From the cell containing the given text, extract its center point as (X, Y) coordinate. 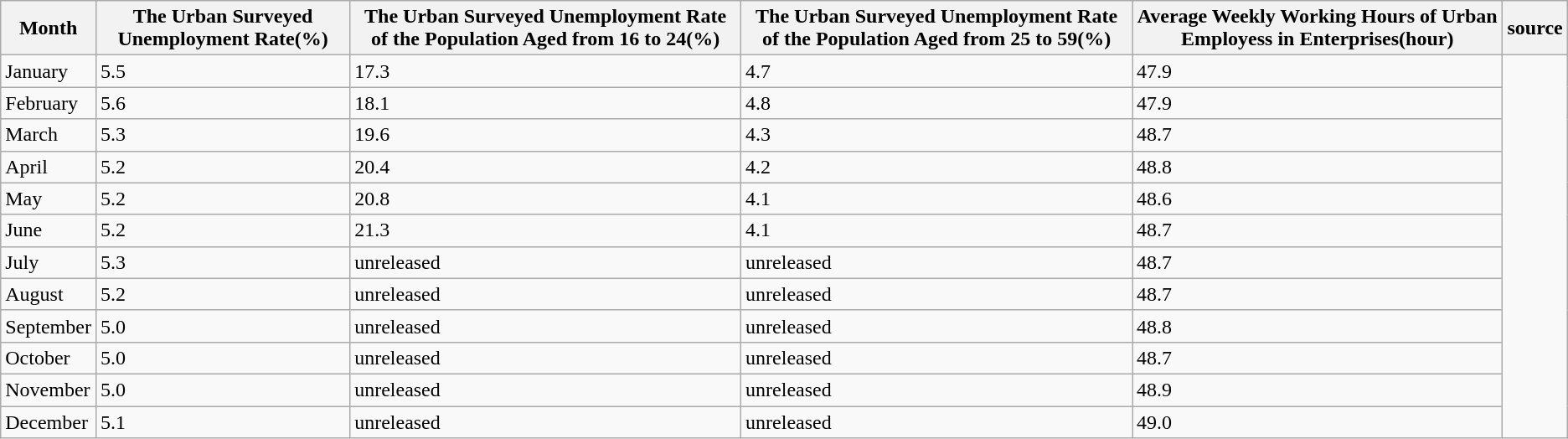
February (49, 103)
June (49, 230)
The Urban Surveyed Unemployment Rate of the Population Aged from 16 to 24(%) (546, 28)
5.6 (223, 103)
October (49, 358)
4.8 (936, 103)
20.8 (546, 199)
The Urban Surveyed Unemployment Rate of the Population Aged from 25 to 59(%) (936, 28)
5.5 (223, 71)
January (49, 71)
18.1 (546, 103)
July (49, 262)
19.6 (546, 135)
Average Weekly Working Hours of Urban Employess in Enterprises(hour) (1318, 28)
November (49, 390)
21.3 (546, 230)
48.6 (1318, 199)
49.0 (1318, 421)
48.9 (1318, 390)
May (49, 199)
5.1 (223, 421)
December (49, 421)
April (49, 167)
4.2 (936, 167)
4.3 (936, 135)
17.3 (546, 71)
4.7 (936, 71)
20.4 (546, 167)
source (1534, 28)
March (49, 135)
August (49, 294)
September (49, 326)
Month (49, 28)
The Urban Surveyed Unemployment Rate(%) (223, 28)
